From the cell containing the given text, extract its center point as (X, Y) coordinate. 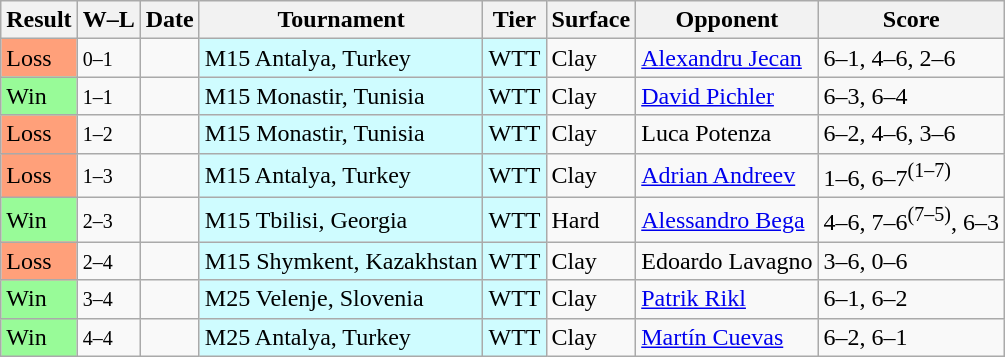
4–6, 7–6(7–5), 6–3 (911, 220)
2–4 (108, 261)
6–1, 6–2 (911, 299)
2–3 (108, 220)
Adrian Andreev (727, 176)
Surface (591, 20)
Result (39, 20)
6–2, 6–1 (911, 337)
4–4 (108, 337)
Alessandro Bega (727, 220)
David Pichler (727, 96)
6–2, 4–6, 3–6 (911, 134)
Date (170, 20)
1–6, 6–7(1–7) (911, 176)
3–6, 0–6 (911, 261)
Luca Potenza (727, 134)
Tournament (341, 20)
Martín Cuevas (727, 337)
Edoardo Lavagno (727, 261)
Alexandru Jecan (727, 58)
Tier (514, 20)
6–1, 4–6, 2–6 (911, 58)
0–1 (108, 58)
1–1 (108, 96)
1–2 (108, 134)
M25 Velenje, Slovenia (341, 299)
M15 Shymkent, Kazakhstan (341, 261)
1–3 (108, 176)
M15 Tbilisi, Georgia (341, 220)
3–4 (108, 299)
Patrik Rikl (727, 299)
Opponent (727, 20)
Hard (591, 220)
Score (911, 20)
6–3, 6–4 (911, 96)
W–L (108, 20)
M25 Antalya, Turkey (341, 337)
